Locate the cell with the specified text and output its [x, y] center coordinate. 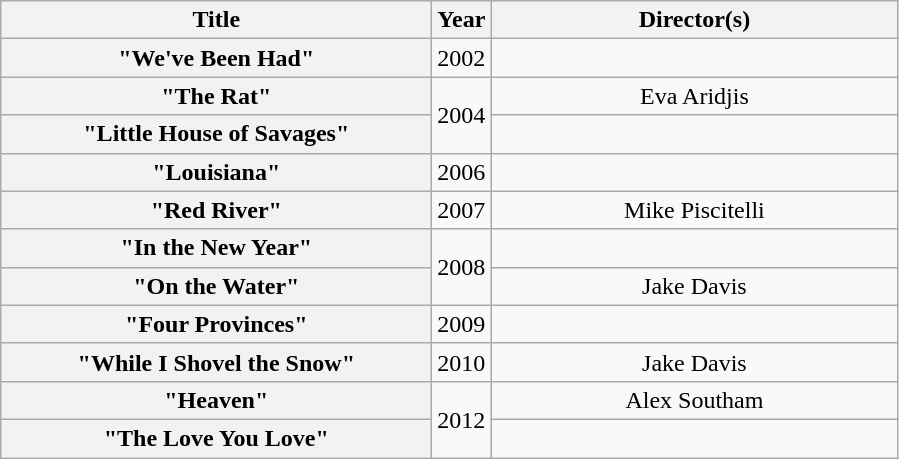
Title [216, 20]
2006 [462, 172]
Mike Piscitelli [694, 210]
2012 [462, 419]
"In the New Year" [216, 248]
2007 [462, 210]
"The Rat" [216, 96]
"Louisiana" [216, 172]
Director(s) [694, 20]
"We've Been Had" [216, 58]
Alex Southam [694, 400]
"Red River" [216, 210]
2002 [462, 58]
"The Love You Love" [216, 438]
2009 [462, 324]
Eva Aridjis [694, 96]
"Heaven" [216, 400]
Year [462, 20]
"Four Provinces" [216, 324]
2010 [462, 362]
2004 [462, 115]
"On the Water" [216, 286]
2008 [462, 267]
"While I Shovel the Snow" [216, 362]
"Little House of Savages" [216, 134]
